Return [x, y] of the center of cell containing provided text 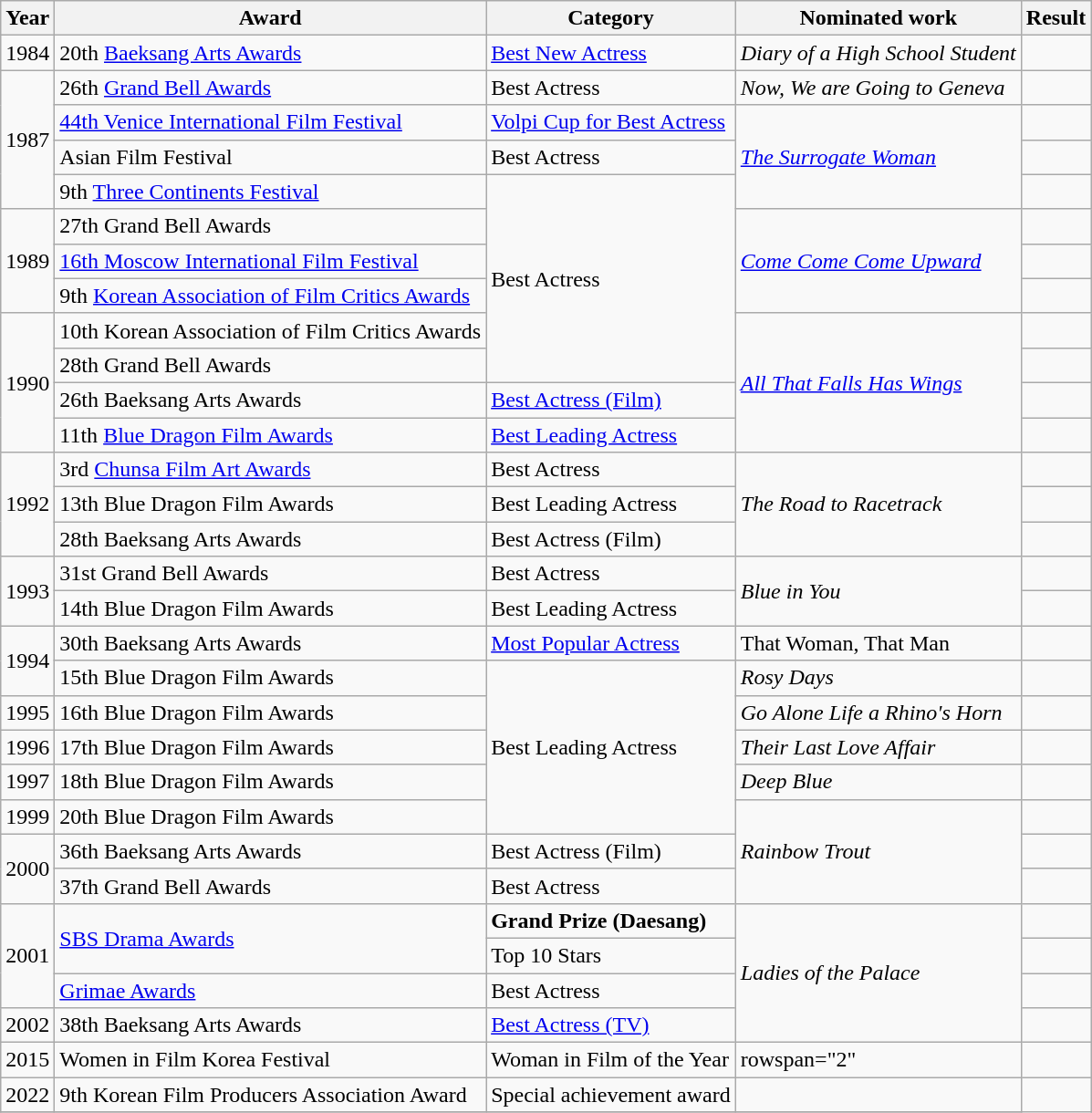
38th Baeksang Arts Awards [270, 1025]
The Road to Racetrack [878, 504]
26th Baeksang Arts Awards [270, 400]
Special achievement award [611, 1095]
SBS Drama Awards [270, 938]
Rosy Days [878, 678]
Woman in Film of the Year [611, 1060]
2001 [27, 955]
Best New Actress [611, 53]
1990 [27, 382]
26th Grand Bell Awards [270, 88]
Diary of a High School Student [878, 53]
13th Blue Dragon Film Awards [270, 504]
Go Alone Life a Rhino's Horn [878, 713]
1995 [27, 713]
16th Blue Dragon Film Awards [270, 713]
10th Korean Association of Film Critics Awards [270, 330]
2015 [27, 1060]
1999 [27, 817]
1987 [27, 140]
20th Baeksang Arts Awards [270, 53]
Top 10 Stars [611, 955]
That Woman, That Man [878, 643]
9th Korean Film Producers Association Award [270, 1095]
3rd Chunsa Film Art Awards [270, 470]
9th Three Continents Festival [270, 192]
Category [611, 18]
Now, We are Going to Geneva [878, 88]
20th Blue Dragon Film Awards [270, 817]
Ladies of the Palace [878, 973]
31st Grand Bell Awards [270, 574]
44th Venice International Film Festival [270, 122]
2022 [27, 1095]
Year [27, 18]
2000 [27, 869]
Come Come Come Upward [878, 261]
Their Last Love Affair [878, 747]
27th Grand Bell Awards [270, 226]
Rainbow Trout [878, 851]
Grimae Awards [270, 990]
2002 [27, 1025]
1984 [27, 53]
37th Grand Bell Awards [270, 886]
1997 [27, 782]
All That Falls Has Wings [878, 382]
11th Blue Dragon Film Awards [270, 435]
28th Baeksang Arts Awards [270, 539]
Volpi Cup for Best Actress [611, 122]
Result [1056, 18]
1989 [27, 261]
1993 [27, 591]
17th Blue Dragon Film Awards [270, 747]
1994 [27, 661]
rowspan="2" [878, 1060]
Deep Blue [878, 782]
30th Baeksang Arts Awards [270, 643]
The Surrogate Woman [878, 157]
Best Actress (TV) [611, 1025]
15th Blue Dragon Film Awards [270, 678]
Award [270, 18]
9th Korean Association of Film Critics Awards [270, 296]
Blue in You [878, 591]
1992 [27, 504]
36th Baeksang Arts Awards [270, 851]
28th Grand Bell Awards [270, 365]
16th Moscow International Film Festival [270, 261]
1996 [27, 747]
Nominated work [878, 18]
Grand Prize (Daesang) [611, 921]
Women in Film Korea Festival [270, 1060]
14th Blue Dragon Film Awards [270, 609]
Asian Film Festival [270, 157]
18th Blue Dragon Film Awards [270, 782]
Most Popular Actress [611, 643]
